Search for the cell housing the specified text and yield its (x, y) center coordinate. 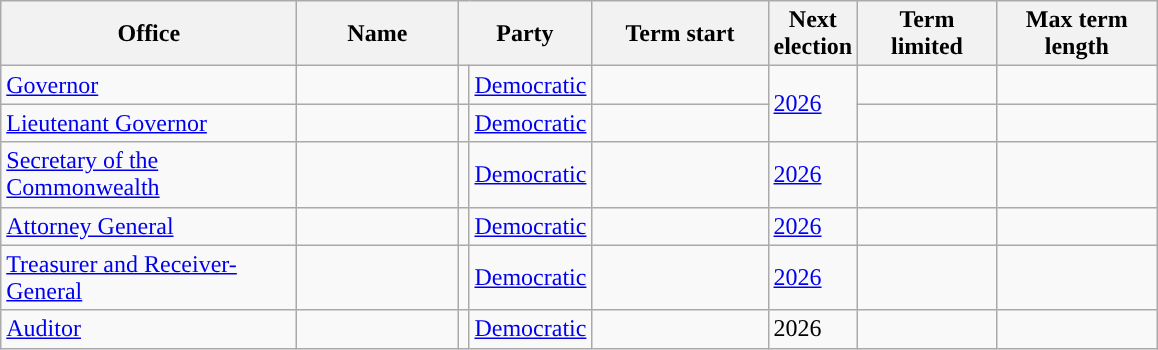
Auditor (149, 329)
Term start (680, 34)
Governor (149, 85)
Max term length (1076, 34)
Lieutenant Governor (149, 123)
Attorney General (149, 226)
Next election (813, 34)
Name (378, 34)
Secretary of the Commonwealth (149, 174)
Office (149, 34)
Treasurer and Receiver-General (149, 278)
Term limited (928, 34)
Party (525, 34)
